Extract the (x, y) coordinate from the center of the cell holding the provided text.  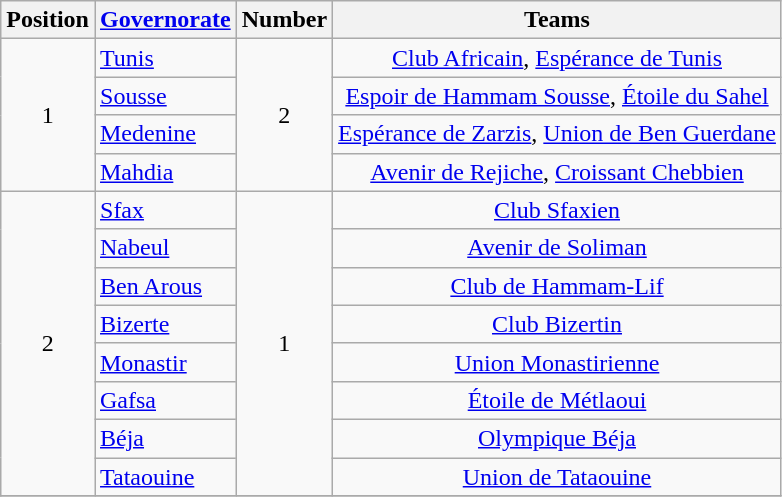
Avenir de Soliman (558, 248)
Union de Tataouine (558, 477)
Position (48, 20)
Sousse (165, 96)
Union Monastirienne (558, 362)
Nabeul (165, 248)
Espérance de Zarzis, Union de Ben Guerdane (558, 134)
Avenir de Rejiche, Croissant Chebbien (558, 172)
Olympique Béja (558, 438)
Étoile de Métlaoui (558, 400)
Medenine (165, 134)
Governorate (165, 20)
Ben Arous (165, 286)
Club Africain, Espérance de Tunis (558, 58)
Bizerte (165, 324)
Tataouine (165, 477)
Monastir (165, 362)
Sfax (165, 210)
Club Bizertin (558, 324)
Espoir de Hammam Sousse, Étoile du Sahel (558, 96)
Mahdia (165, 172)
Club Sfaxien (558, 210)
Club de Hammam-Lif (558, 286)
Teams (558, 20)
Béja (165, 438)
Number (284, 20)
Gafsa (165, 400)
Tunis (165, 58)
